Identify which cell holds the provided text, then report its [X, Y] central coordinate. 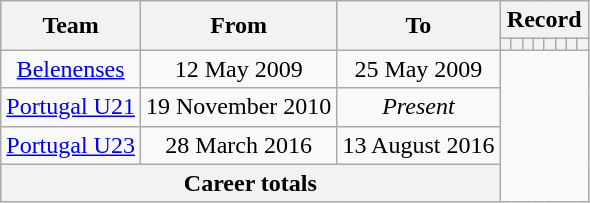
Career totals [250, 183]
Present [418, 107]
Record [544, 20]
25 May 2009 [418, 69]
Belenenses [71, 69]
28 March 2016 [238, 145]
To [418, 26]
Portugal U21 [71, 107]
12 May 2009 [238, 69]
From [238, 26]
Team [71, 26]
Portugal U23 [71, 145]
19 November 2010 [238, 107]
13 August 2016 [418, 145]
